Find where the given text appears and provide that cell's center as [X, Y] coordinate. 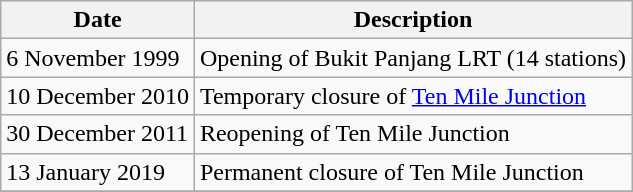
Description [412, 20]
Permanent closure of Ten Mile Junction [412, 172]
10 December 2010 [98, 96]
13 January 2019 [98, 172]
30 December 2011 [98, 134]
Opening of Bukit Panjang LRT (14 stations) [412, 58]
Temporary closure of Ten Mile Junction [412, 96]
Reopening of Ten Mile Junction [412, 134]
Date [98, 20]
6 November 1999 [98, 58]
